Pinpoint the cell where the given text exists, returning its (x, y) midpoint coordinate. 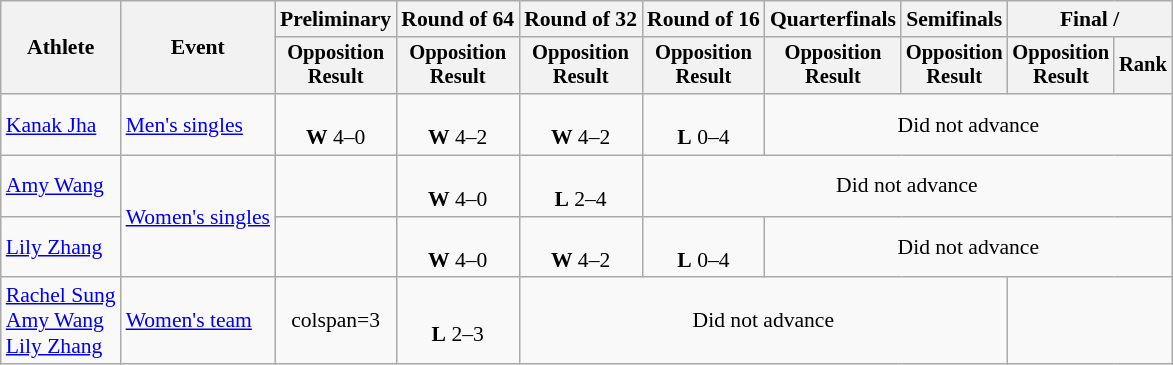
Round of 32 (580, 19)
Semifinals (954, 19)
Men's singles (198, 124)
Quarterfinals (833, 19)
Women's team (198, 322)
L 2–4 (580, 186)
L 2–3 (458, 322)
colspan=3 (336, 322)
Amy Wang (61, 186)
Event (198, 48)
Rank (1143, 66)
Athlete (61, 48)
Lily Zhang (61, 248)
Final / (1090, 19)
Kanak Jha (61, 124)
Round of 64 (458, 19)
Preliminary (336, 19)
Women's singles (198, 217)
Round of 16 (704, 19)
Rachel SungAmy WangLily Zhang (61, 322)
